Capture the cell that displays the provided text and extract its (x, y) central coordinate. 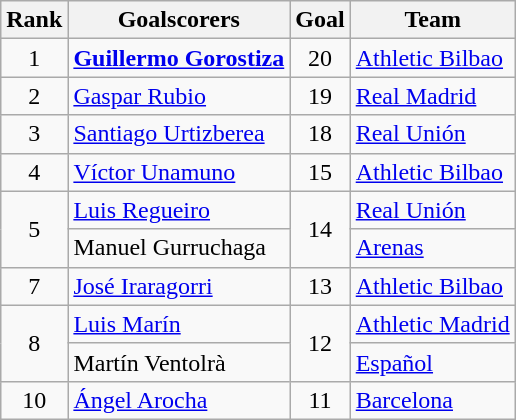
15 (320, 172)
1 (34, 58)
Español (432, 362)
4 (34, 172)
7 (34, 286)
Guillermo Gorostiza (179, 58)
19 (320, 96)
Team (432, 20)
13 (320, 286)
18 (320, 134)
14 (320, 229)
Víctor Unamuno (179, 172)
Barcelona (432, 400)
11 (320, 400)
Athletic Madrid (432, 324)
20 (320, 58)
Goalscorers (179, 20)
Goal (320, 20)
12 (320, 343)
Ángel Arocha (179, 400)
Santiago Urtizberea (179, 134)
Luis Regueiro (179, 210)
José Iraragorri (179, 286)
Martín Ventolrà (179, 362)
3 (34, 134)
2 (34, 96)
Arenas (432, 248)
Luis Marín (179, 324)
10 (34, 400)
Gaspar Rubio (179, 96)
8 (34, 343)
5 (34, 229)
Real Madrid (432, 96)
Manuel Gurruchaga (179, 248)
Rank (34, 20)
